Locate the cell with the specified text and output its (x, y) center coordinate. 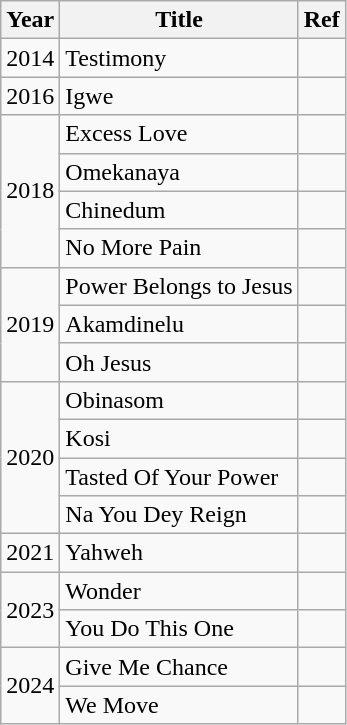
2023 (30, 610)
Tasted Of Your Power (179, 477)
2021 (30, 553)
Akamdinelu (179, 324)
Give Me Chance (179, 667)
2020 (30, 457)
Igwe (179, 96)
Title (179, 20)
You Do This One (179, 629)
Omekanaya (179, 172)
No More Pain (179, 248)
Na You Dey Reign (179, 515)
Chinedum (179, 210)
Obinasom (179, 400)
Ref (322, 20)
Excess Love (179, 134)
2016 (30, 96)
Oh Jesus (179, 362)
2014 (30, 58)
Yahweh (179, 553)
Wonder (179, 591)
Year (30, 20)
Kosi (179, 438)
Power Belongs to Jesus (179, 286)
Testimony (179, 58)
2018 (30, 191)
We Move (179, 705)
2024 (30, 686)
2019 (30, 324)
